For the text-containing cell, return its midpoint in [x, y] coordinate format. 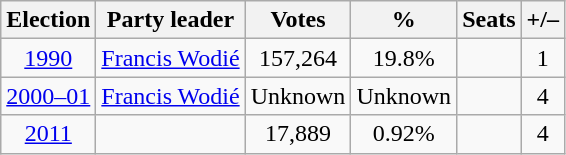
Party leader [170, 20]
+/– [542, 20]
Seats [489, 20]
17,889 [298, 134]
157,264 [298, 58]
19.8% [404, 58]
% [404, 20]
Election [48, 20]
Votes [298, 20]
1990 [48, 58]
1 [542, 58]
2011 [48, 134]
2000–01 [48, 96]
0.92% [404, 134]
